Identify which cell holds the provided text, then report its (X, Y) central coordinate. 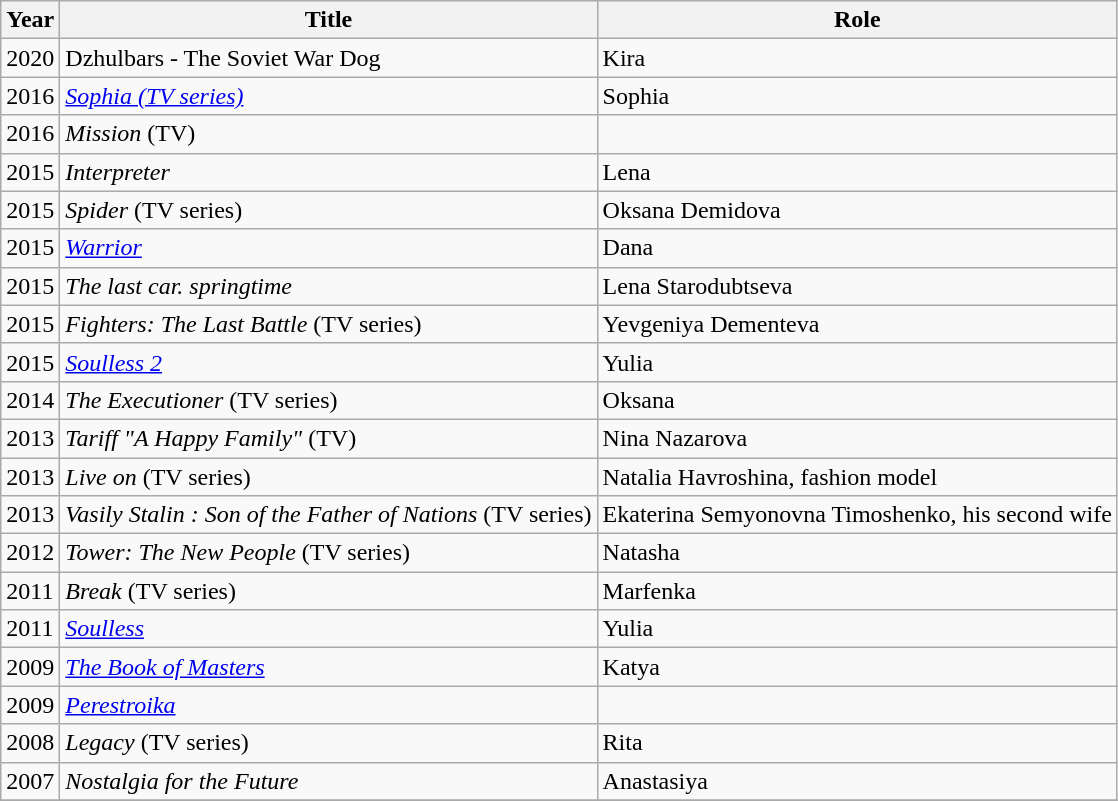
The Book of Masters (328, 667)
Mission (TV) (328, 134)
Kira (857, 58)
2012 (30, 553)
The last car. springtime (328, 286)
Nina Nazarova (857, 438)
2020 (30, 58)
Dzhulbars - The Soviet War Dog (328, 58)
Soulless 2 (328, 362)
Yevgeniya Dementeva (857, 324)
Marfenka (857, 591)
The Executioner (TV series) (328, 400)
Anastasiya (857, 781)
2008 (30, 743)
Tariff "A Happy Family" (TV) (328, 438)
Fighters: The Last Battle (TV series) (328, 324)
Katya (857, 667)
Year (30, 20)
Spider (TV series) (328, 210)
Break (TV series) (328, 591)
Warrior (328, 248)
Legacy (TV series) (328, 743)
Sophia (TV series) (328, 96)
Dana (857, 248)
Ekaterina Semyonovna Timoshenko, his second wife (857, 515)
Oksana Demidova (857, 210)
2014 (30, 400)
Sophia (857, 96)
2007 (30, 781)
Interpreter (328, 172)
Lena (857, 172)
Title (328, 20)
Perestroika (328, 705)
Lena Starodubtseva (857, 286)
Role (857, 20)
Tower: The New People (TV series) (328, 553)
Vasily Stalin : Son of the Father of Nations (TV series) (328, 515)
Rita (857, 743)
Oksana (857, 400)
Natalia Havroshina, fashion model (857, 477)
Natasha (857, 553)
Live on (TV series) (328, 477)
Nostalgia for the Future (328, 781)
Soulless (328, 629)
